Determine the (X, Y) coordinate at the center of the cell enclosing the given text.  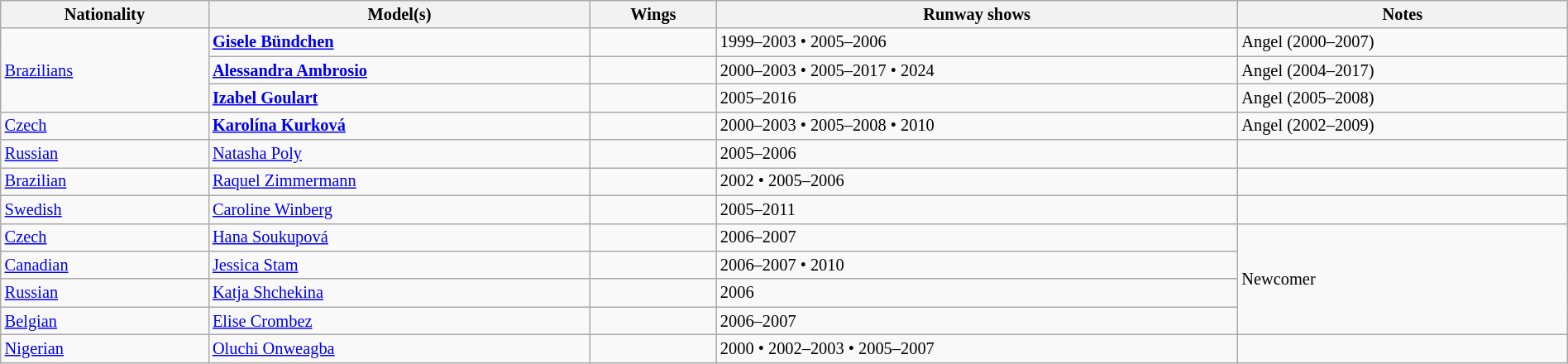
Angel (2002–2009) (1403, 126)
Natasha Poly (399, 154)
Runway shows (977, 14)
Wings (653, 14)
Nigerian (104, 348)
Katja Shchekina (399, 293)
Angel (2005–2008) (1403, 98)
Brazilians (104, 69)
Raquel Zimmermann (399, 181)
Newcomer (1403, 280)
Oluchi Onweagba (399, 348)
Belgian (104, 321)
2000–2003 • 2005–2008 • 2010 (977, 126)
Jessica Stam (399, 265)
2000–2003 • 2005–2017 • 2024 (977, 70)
Angel (2000–2007) (1403, 42)
Caroline Winberg (399, 209)
Angel (2004–2017) (1403, 70)
Karolína Kurková (399, 126)
Canadian (104, 265)
2006–2007 • 2010 (977, 265)
Gisele Bündchen (399, 42)
2005–2011 (977, 209)
Model(s) (399, 14)
Hana Soukupová (399, 237)
2002 • 2005–2006 (977, 181)
Nationality (104, 14)
Notes (1403, 14)
Elise Crombez (399, 321)
Brazilian (104, 181)
Swedish (104, 209)
2005–2016 (977, 98)
Alessandra Ambrosio (399, 70)
Izabel Goulart (399, 98)
2006 (977, 293)
1999–2003 • 2005–2006 (977, 42)
2005–2006 (977, 154)
2000 • 2002–2003 • 2005–2007 (977, 348)
